Pinpoint the cell where the given text exists, returning its (x, y) midpoint coordinate. 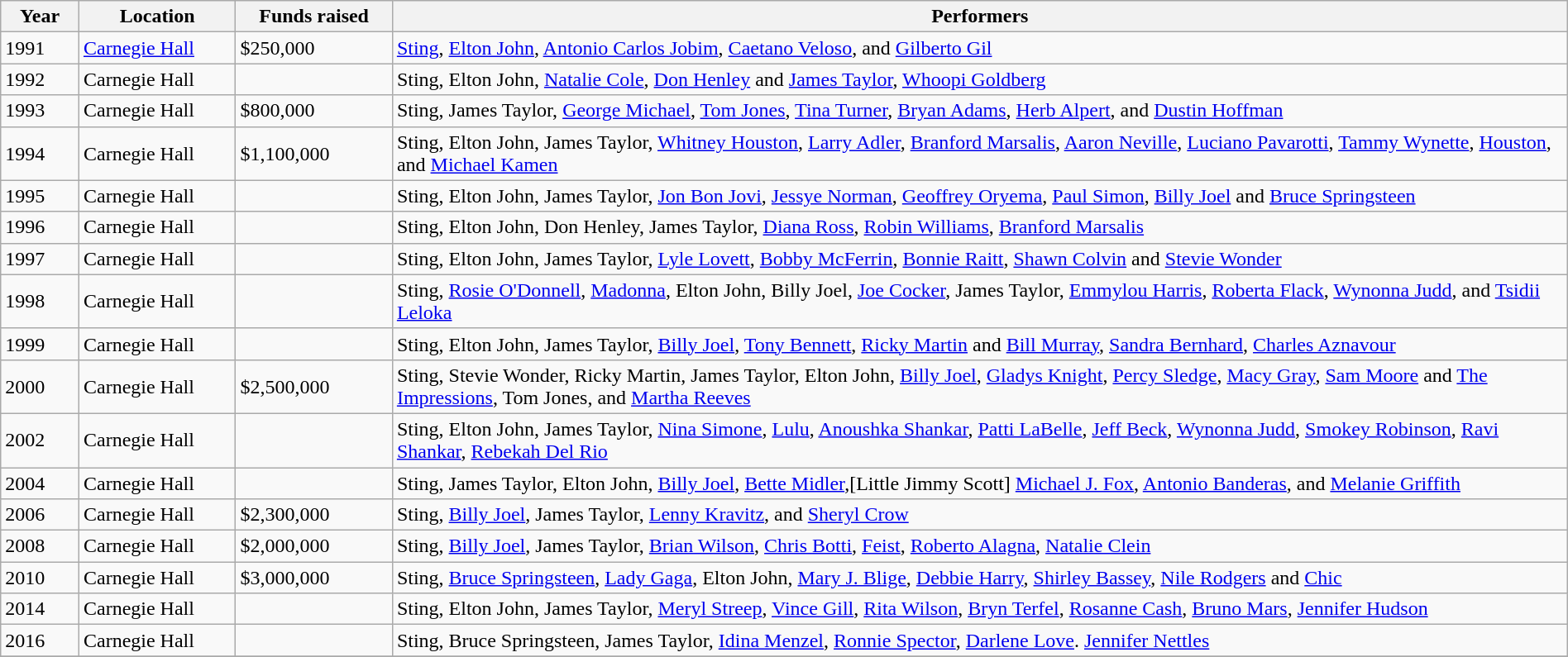
Sting, Rosie O'Donnell, Madonna, Elton John, Billy Joel, Joe Cocker, James Taylor, Emmylou Harris, Roberta Flack, Wynonna Judd, and Tsidii Leloka (979, 301)
Sting, James Taylor, George Michael, Tom Jones, Tina Turner, Bryan Adams, Herb Alpert, and Dustin Hoffman (979, 111)
1999 (40, 344)
Sting, Elton John, Don Henley, James Taylor, Diana Ross, Robin Williams, Branford Marsalis (979, 227)
1997 (40, 259)
Sting, Billy Joel, James Taylor, Lenny Kravitz, and Sheryl Crow (979, 515)
2014 (40, 609)
Sting, Elton John, James Taylor, Jon Bon Jovi, Jessye Norman, Geoffrey Oryema, Paul Simon, Billy Joel and Bruce Springsteen (979, 196)
1995 (40, 196)
2008 (40, 546)
2004 (40, 483)
$800,000 (314, 111)
1992 (40, 79)
Sting, James Taylor, Elton John, Billy Joel, Bette Midler,[Little Jimmy Scott] Michael J. Fox, Antonio Banderas, and Melanie Griffith (979, 483)
2006 (40, 515)
2002 (40, 440)
$3,000,000 (314, 578)
1993 (40, 111)
Sting, Bruce Springsteen, James Taylor, Idina Menzel, Ronnie Spector, Darlene Love. Jennifer Nettles (979, 640)
Sting, Elton John, Antonio Carlos Jobim, Caetano Veloso, and Gilberto Gil (979, 48)
$250,000 (314, 48)
$1,100,000 (314, 154)
Sting, Elton John, James Taylor, Lyle Lovett, Bobby McFerrin, Bonnie Raitt, Shawn Colvin and Stevie Wonder (979, 259)
1996 (40, 227)
Performers (979, 17)
Sting, Elton John, Natalie Cole, Don Henley and James Taylor, Whoopi Goldberg (979, 79)
2016 (40, 640)
1994 (40, 154)
1998 (40, 301)
Year (40, 17)
$2,000,000 (314, 546)
$2,500,000 (314, 387)
Sting, Elton John, James Taylor, Billy Joel, Tony Bennett, Ricky Martin and Bill Murray, Sandra Bernhard, Charles Aznavour (979, 344)
$2,300,000 (314, 515)
1991 (40, 48)
Location (157, 17)
Funds raised (314, 17)
Sting, Billy Joel, James Taylor, Brian Wilson, Chris Botti, Feist, Roberto Alagna, Natalie Clein (979, 546)
2010 (40, 578)
Sting, Bruce Springsteen, Lady Gaga, Elton John, Mary J. Blige, Debbie Harry, Shirley Bassey, Nile Rodgers and Chic (979, 578)
Sting, Elton John, James Taylor, Meryl Streep, Vince Gill, Rita Wilson, Bryn Terfel, Rosanne Cash, Bruno Mars, Jennifer Hudson (979, 609)
2000 (40, 387)
